For the text-containing cell, return its midpoint in (X, Y) coordinate format. 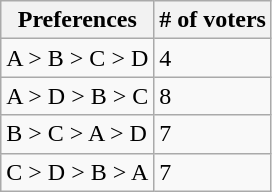
8 (213, 96)
B > C > A > D (78, 134)
4 (213, 58)
A > D > B > C (78, 96)
C > D > B > A (78, 172)
# of voters (213, 20)
A > B > C > D (78, 58)
Preferences (78, 20)
